Determine the [X, Y] coordinate at the center of the cell enclosing the given text.  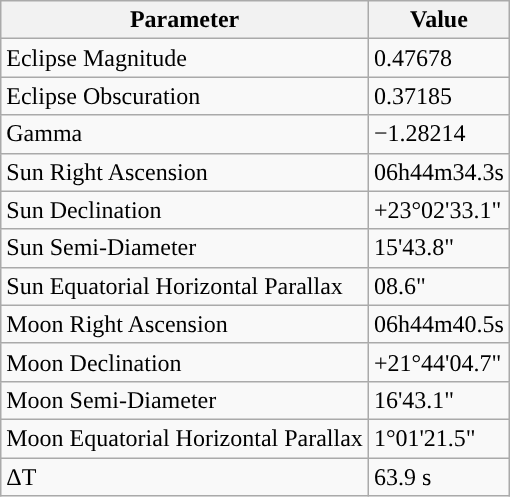
0.47678 [438, 58]
Moon Semi-Diameter [185, 400]
Eclipse Obscuration [185, 96]
1°01'21.5" [438, 438]
15'43.8" [438, 248]
Eclipse Magnitude [185, 58]
0.37185 [438, 96]
63.9 s [438, 477]
−1.28214 [438, 134]
Gamma [185, 134]
Sun Semi-Diameter [185, 248]
Moon Right Ascension [185, 324]
Parameter [185, 20]
Sun Equatorial Horizontal Parallax [185, 286]
Moon Equatorial Horizontal Parallax [185, 438]
06h44m34.3s [438, 172]
16'43.1" [438, 400]
+23°02'33.1" [438, 210]
Sun Right Ascension [185, 172]
Value [438, 20]
ΔT [185, 477]
Moon Declination [185, 362]
+21°44'04.7" [438, 362]
08.6" [438, 286]
Sun Declination [185, 210]
06h44m40.5s [438, 324]
